Provide the [X, Y] coordinate of the cell's center where the given text is located.  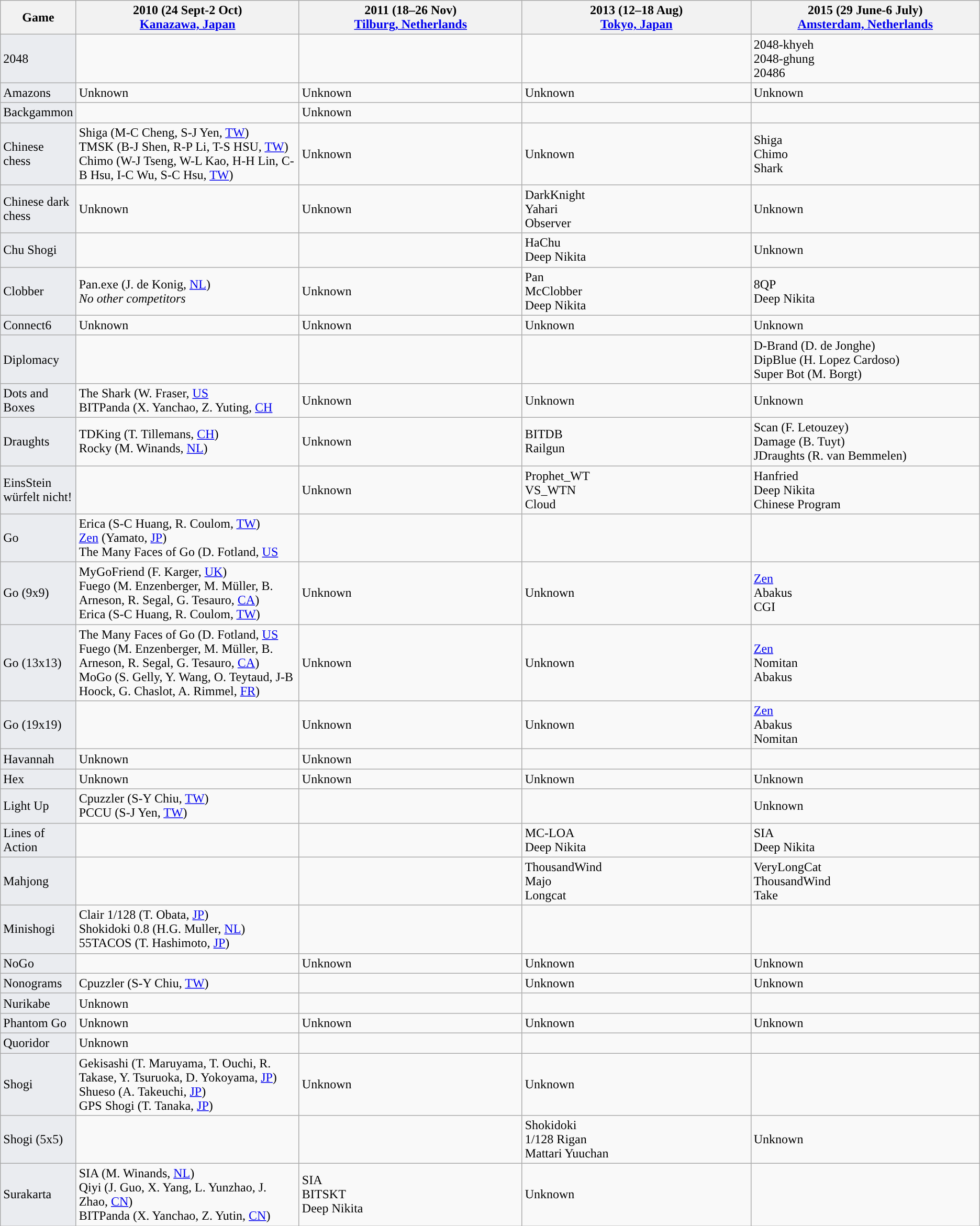
Clobber [38, 291]
Surakarta [38, 1195]
SIA Deep Nikita [865, 840]
Erica (S-C Huang, R. Coulom, TW) Zen (Yamato, JP) The Many Faces of Go (D. Fotland, US [187, 538]
Phantom Go [38, 1023]
NoGo [38, 963]
Go (13x13) [38, 663]
Gekisashi (T. Maruyama, T. Ouchi, R. Takase, Y. Tsuruoka, D. Yokoyama, JP) Shueso (A. Takeuchi, JP) GPS Shogi (T. Tanaka, JP) [187, 1085]
SIA BITSKT Deep Nikita [410, 1195]
EinsStein würfelt nicht! [38, 490]
Backgammon [38, 113]
BITDB Railgun [637, 441]
Minishogi [38, 929]
SIA (M. Winands, NL) Qiyi (J. Guo, X. Yang, L. Yunzhao, J. Zhao, CN) BITPanda (X. Yanchao, Z. Yutin, CN) [187, 1195]
Scan (F. Letouzey) Damage (B. Tuyt) JDraughts (R. van Bemmelen) [865, 441]
2013 (12–18 Aug)Tokyo, Japan [637, 18]
Shogi (5x5) [38, 1140]
Nonograms [38, 983]
Draughts [38, 441]
D-Brand (D. de Jonghe) DipBlue (H. Lopez Cardoso) Super Bot (M. Borgt) [865, 359]
Shokidoki 1/128 Rigan Mattari Yuuchan [637, 1140]
Diplomacy [38, 359]
Hex [38, 779]
8QP Deep Nikita [865, 291]
Light Up [38, 806]
Cpuzzler (S-Y Chiu, TW) PCCU (S-J Yen, TW) [187, 806]
Shogi [38, 1085]
Lines of Action [38, 840]
Connect6 [38, 325]
Clair 1/128 (T. Obata, JP) Shokidoki 0.8 (H.G. Muller, NL) 55TACOS (T. Hashimoto, JP) [187, 929]
Cpuzzler (S-Y Chiu, TW) [187, 983]
Go [38, 538]
2048-khyeh 2048-ghung 20486 [865, 59]
Chinese dark chess [38, 209]
TDKing (T. Tillemans, CH) Rocky (M. Winands, NL) [187, 441]
Pan.exe (J. de Konig, NL)No other competitors [187, 291]
MyGoFriend (F. Karger, UK) Fuego (M. Enzenberger, M. Müller, B. Arneson, R. Segal, G. Tesauro, CA) Erica (S-C Huang, R. Coulom, TW) [187, 594]
Prophet_WT VS_WTN Cloud [637, 490]
ThousandWind Majo Longcat [637, 881]
Hanfried Deep Nikita Chinese Program [865, 490]
Dots and Boxes [38, 400]
2015 (29 June-6 July)Amsterdam, Netherlands [865, 18]
MC-LOA Deep Nikita [637, 840]
2010 (24 Sept-2 Oct)Kanazawa, Japan [187, 18]
Pan McClobber Deep Nikita [637, 291]
Shiga (M-C Cheng, S-J Yen, TW) TMSK (B-J Shen, R-P Li, T-S HSU, TW) Chimo (W-J Tseng, W-L Kao, H-H Lin, C-B Hsu, I-C Wu, S-C Hsu, TW) [187, 154]
Zen Abakus CGI [865, 594]
2048 [38, 59]
Zen Nomitan Abakus [865, 663]
Quoridor [38, 1043]
Chinese chess [38, 154]
Go (9x9) [38, 594]
DarkKnight Yahari Observer [637, 209]
Go (19x19) [38, 725]
Shiga Chimo Shark [865, 154]
Mahjong [38, 881]
HaChu Deep Nikita [637, 250]
Havannah [38, 759]
VeryLongCat ThousandWind Take [865, 881]
Nurikabe [38, 1003]
Zen Abakus Nomitan [865, 725]
2011 (18–26 Nov)Tilburg, Netherlands [410, 18]
The Shark (W. Fraser, US BITPanda (X. Yanchao, Z. Yuting, CH [187, 400]
Game [38, 18]
Amazons [38, 93]
Chu Shogi [38, 250]
